Provide the [x, y] coordinate of the cell's center where the given text is located.  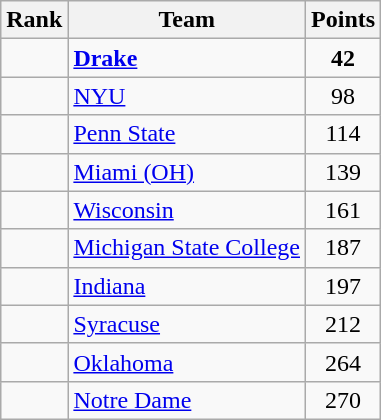
270 [344, 400]
264 [344, 362]
Rank [34, 20]
Wisconsin [187, 210]
Syracuse [187, 324]
Oklahoma [187, 362]
Points [344, 20]
197 [344, 286]
Team [187, 20]
139 [344, 172]
187 [344, 248]
212 [344, 324]
Miami (OH) [187, 172]
42 [344, 58]
Drake [187, 58]
161 [344, 210]
114 [344, 134]
Michigan State College [187, 248]
NYU [187, 96]
Notre Dame [187, 400]
98 [344, 96]
Indiana [187, 286]
Penn State [187, 134]
